Search for the cell housing the specified text and yield its [x, y] center coordinate. 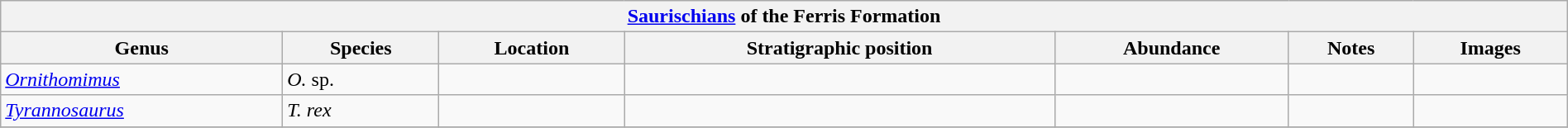
Notes [1351, 48]
Ornithomimus [142, 79]
Saurischians of the Ferris Formation [784, 17]
Genus [142, 48]
Abundance [1171, 48]
O. sp. [361, 79]
Species [361, 48]
T. rex [361, 111]
Images [1490, 48]
Location [532, 48]
Tyrannosaurus [142, 111]
Stratigraphic position [839, 48]
